Return (x, y) of the center of cell containing provided text 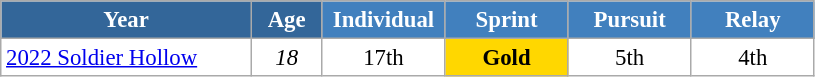
4th (752, 58)
Year (126, 20)
Individual (384, 20)
Sprint (506, 20)
Age (286, 20)
5th (630, 58)
17th (384, 58)
Gold (506, 58)
2022 Soldier Hollow (126, 58)
18 (286, 58)
Pursuit (630, 20)
Relay (752, 20)
